Find where the given text appears and provide that cell's center as (X, Y) coordinate. 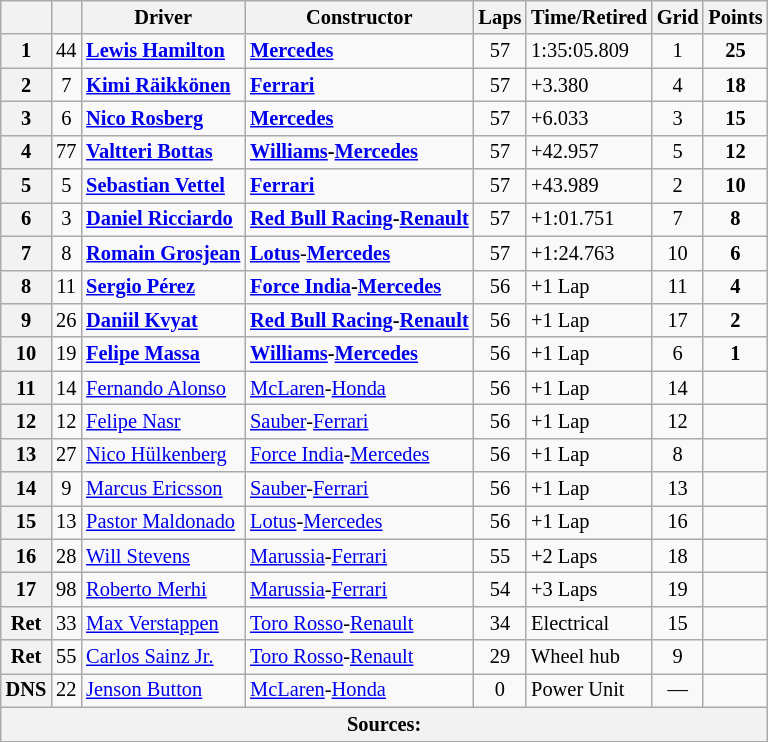
Daniel Ricciardo (163, 219)
— (678, 690)
Points (735, 17)
+42.957 (589, 152)
Sources: (384, 724)
Max Verstappen (163, 623)
+1:01.751 (589, 219)
Driver (163, 17)
Nico Rosberg (163, 118)
Sergio Pérez (163, 287)
+6.033 (589, 118)
DNS (26, 690)
Valtteri Bottas (163, 152)
29 (500, 657)
1:35:05.809 (589, 51)
Felipe Nasr (163, 421)
54 (500, 589)
Carlos Sainz Jr. (163, 657)
98 (66, 589)
+2 Laps (589, 556)
Power Unit (589, 690)
Marcus Ericsson (163, 489)
+3 Laps (589, 589)
34 (500, 623)
0 (500, 690)
25 (735, 51)
26 (66, 320)
+43.989 (589, 186)
Lewis Hamilton (163, 51)
Jenson Button (163, 690)
Nico Hülkenberg (163, 455)
Time/Retired (589, 17)
Daniil Kvyat (163, 320)
Grid (678, 17)
Electrical (589, 623)
+3.380 (589, 85)
44 (66, 51)
Constructor (359, 17)
77 (66, 152)
Wheel hub (589, 657)
33 (66, 623)
28 (66, 556)
Romain Grosjean (163, 253)
+1:24.763 (589, 253)
22 (66, 690)
Roberto Merhi (163, 589)
27 (66, 455)
Felipe Massa (163, 354)
Laps (500, 17)
Will Stevens (163, 556)
Pastor Maldonado (163, 522)
Sebastian Vettel (163, 186)
Fernando Alonso (163, 388)
Kimi Räikkönen (163, 85)
